Output the [X, Y] coordinate of the center of the cell containing the given text.  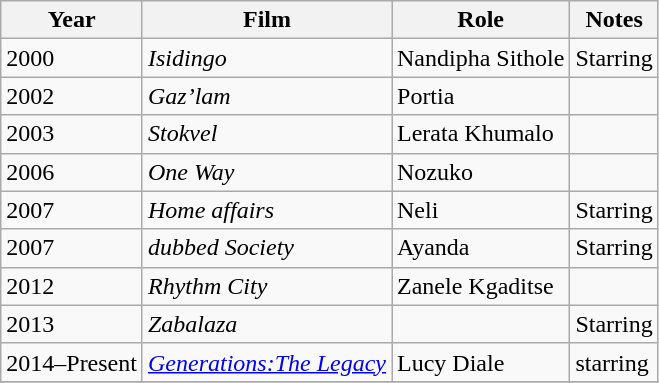
2000 [72, 58]
Notes [614, 20]
Zanele Kgaditse [481, 286]
Home affairs [266, 210]
Generations:The Legacy [266, 362]
2013 [72, 324]
Zabalaza [266, 324]
Ayanda [481, 248]
Portia [481, 96]
One Way [266, 172]
Role [481, 20]
Neli [481, 210]
Lucy Diale [481, 362]
2002 [72, 96]
starring [614, 362]
Year [72, 20]
Nozuko [481, 172]
2003 [72, 134]
2006 [72, 172]
2012 [72, 286]
Isidingo [266, 58]
2014–Present [72, 362]
Lerata Khumalo [481, 134]
Stokvel [266, 134]
dubbed Society [266, 248]
Rhythm City [266, 286]
Nandipha Sithole [481, 58]
Gaz’lam [266, 96]
Film [266, 20]
